Scan for the cell matching the given text and deliver its (X, Y) coordinate at center. 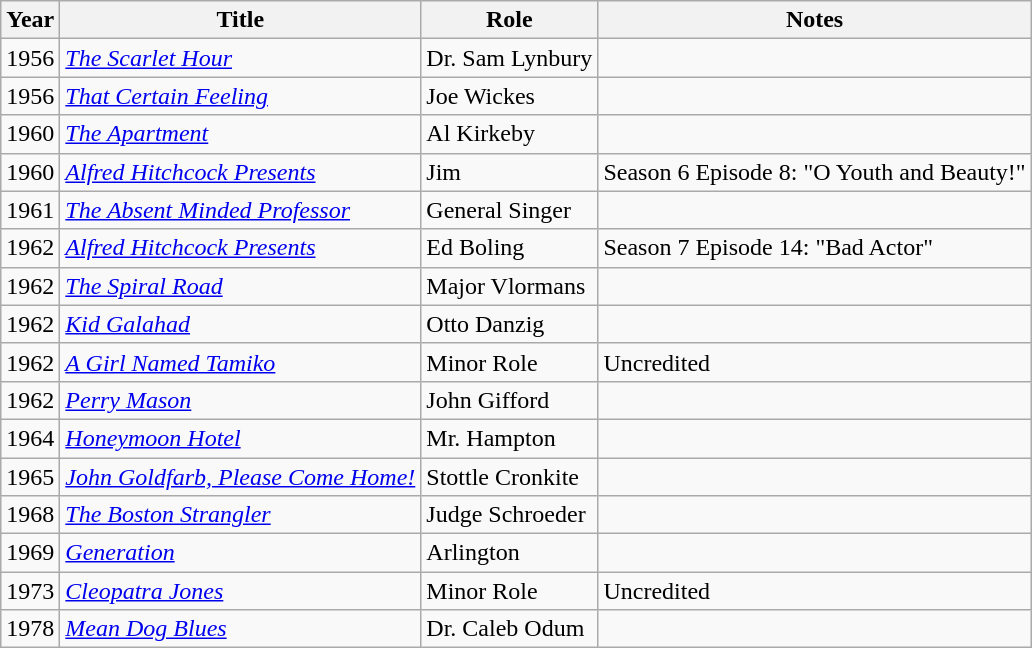
The Spiral Road (240, 286)
The Boston Strangler (240, 515)
1978 (30, 629)
Dr. Sam Lynbury (510, 58)
Year (30, 20)
1968 (30, 515)
Season 6 Episode 8: "O Youth and Beauty!" (814, 172)
Al Kirkeby (510, 134)
Kid Galahad (240, 324)
The Scarlet Hour (240, 58)
Season 7 Episode 14: "Bad Actor" (814, 248)
Honeymoon Hotel (240, 438)
Joe Wickes (510, 96)
Otto Danzig (510, 324)
1969 (30, 553)
1964 (30, 438)
Judge Schroeder (510, 515)
General Singer (510, 210)
The Apartment (240, 134)
That Certain Feeling (240, 96)
Major Vlormans (510, 286)
Mr. Hampton (510, 438)
Jim (510, 172)
Stottle Cronkite (510, 477)
Ed Boling (510, 248)
Notes (814, 20)
Generation (240, 553)
Cleopatra Jones (240, 591)
A Girl Named Tamiko (240, 362)
Title (240, 20)
Role (510, 20)
Perry Mason (240, 400)
1973 (30, 591)
John Gifford (510, 400)
Dr. Caleb Odum (510, 629)
1965 (30, 477)
Arlington (510, 553)
The Absent Minded Professor (240, 210)
Mean Dog Blues (240, 629)
John Goldfarb, Please Come Home! (240, 477)
1961 (30, 210)
